Return [x, y] of the center of cell containing provided text 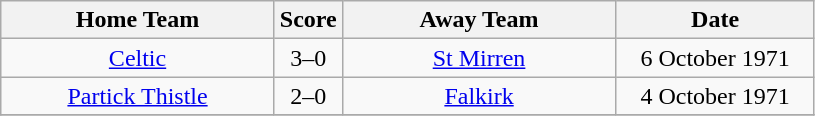
Partick Thistle [138, 96]
Date [716, 20]
2–0 [308, 96]
Home Team [138, 20]
Falkirk [479, 96]
3–0 [308, 58]
Celtic [138, 58]
Score [308, 20]
St Mirren [479, 58]
6 October 1971 [716, 58]
Away Team [479, 20]
4 October 1971 [716, 96]
